From the cell containing the given text, extract its center point as [x, y] coordinate. 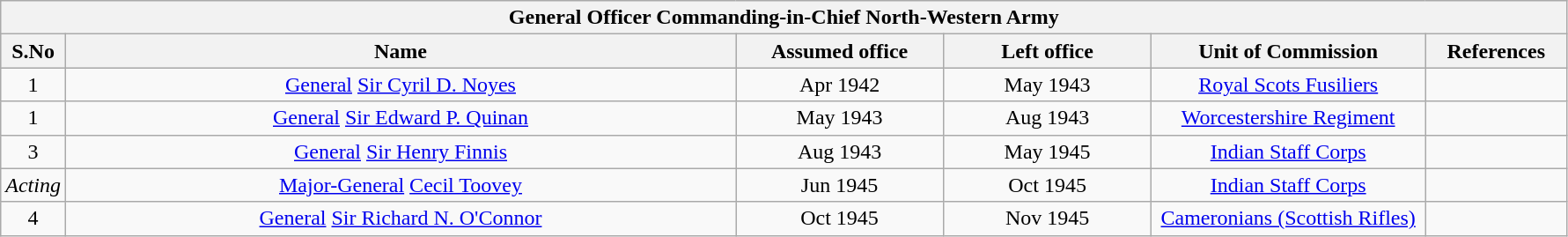
General Sir Edward P. Quinan [400, 118]
3 [33, 152]
Apr 1942 [840, 85]
References [1497, 51]
S.No [33, 51]
Cameronians (Scottish Rifles) [1289, 218]
Nov 1945 [1048, 218]
General Officer Commanding-in-Chief North-Western Army [784, 18]
Unit of Commission [1289, 51]
General Sir Cyril D. Noyes [400, 85]
Major-General Cecil Toovey [400, 185]
General Sir Henry Finnis [400, 152]
Jun 1945 [840, 185]
Worcestershire Regiment [1289, 118]
Acting [33, 185]
Royal Scots Fusiliers [1289, 85]
May 1945 [1048, 152]
Assumed office [840, 51]
4 [33, 218]
Left office [1048, 51]
General Sir Richard N. O'Connor [400, 218]
Name [400, 51]
